Return the (x, y) coordinate for the center point of the cell that contains the specified text.  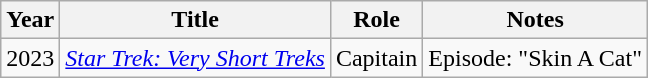
Year (30, 20)
Title (196, 20)
Capitain (376, 58)
Star Trek: Very Short Treks (196, 58)
Role (376, 20)
2023 (30, 58)
Notes (536, 20)
Episode: "Skin A Cat" (536, 58)
